Locate the cell with the specified text and output its (x, y) center coordinate. 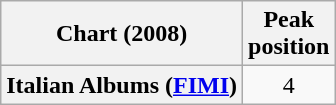
Chart (2008) (122, 34)
4 (289, 85)
Italian Albums (FIMI) (122, 85)
Peakposition (289, 34)
